Search for the cell housing the specified text and yield its [X, Y] center coordinate. 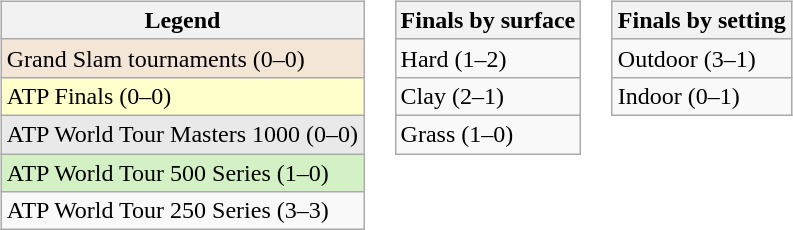
ATP World Tour 500 Series (1–0) [182, 173]
ATP World Tour 250 Series (3–3) [182, 211]
ATP Finals (0–0) [182, 96]
Grass (1–0) [488, 134]
Finals by surface [488, 20]
Legend [182, 20]
Grand Slam tournaments (0–0) [182, 58]
Clay (2–1) [488, 96]
Outdoor (3–1) [702, 58]
Indoor (0–1) [702, 96]
Hard (1–2) [488, 58]
Finals by setting [702, 20]
ATP World Tour Masters 1000 (0–0) [182, 134]
